Scan for the cell matching the given text and deliver its (x, y) coordinate at center. 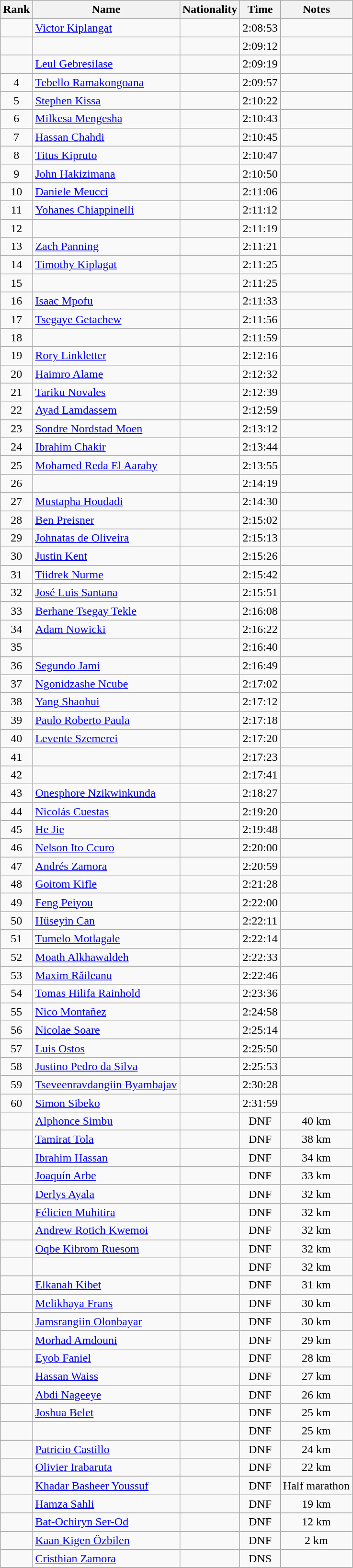
Feng Peiyou (106, 902)
28 km (316, 1358)
Nelson Ito Ccuro (106, 848)
2:10:47 (260, 155)
2 km (316, 1540)
24 km (316, 1449)
41 (16, 756)
Segundo Jami (106, 666)
Goitom Kifle (106, 884)
Milkesa Mengesha (106, 119)
2:21:28 (260, 884)
2:10:50 (260, 173)
40 km (316, 1121)
2:15:42 (260, 575)
Tamirat Tola (106, 1139)
5 (16, 101)
55 (16, 1012)
Simon Sibeko (106, 1103)
38 (16, 702)
Khadar Basheer Youssuf (106, 1486)
47 (16, 866)
Tomas Hilifa Rainhold (106, 993)
DNS (260, 1558)
53 (16, 975)
2:18:27 (260, 793)
2:11:33 (260, 301)
46 (16, 848)
2:25:14 (260, 1030)
2:16:08 (260, 611)
2:12:39 (260, 392)
2:11:06 (260, 192)
37 (16, 684)
17 (16, 319)
32 (16, 593)
20 (16, 374)
Abdi Nageeye (106, 1395)
Luis Ostos (106, 1048)
22 km (316, 1467)
33 km (316, 1176)
35 (16, 647)
51 (16, 939)
Daniele Meucci (106, 192)
49 (16, 902)
Mohamed Reda El Aaraby (106, 465)
2:11:21 (260, 247)
15 (16, 283)
2:17:23 (260, 756)
2:11:19 (260, 228)
Elkanah Kibet (106, 1285)
25 (16, 465)
38 km (316, 1139)
2:12:16 (260, 356)
2:16:40 (260, 647)
Hamza Sahli (106, 1504)
Tebello Ramakongoana (106, 82)
36 (16, 666)
2:16:22 (260, 629)
2:31:59 (260, 1103)
John Hakizimana (106, 173)
Stephen Kissa (106, 101)
Alphonce Simbu (106, 1121)
Adam Nowicki (106, 629)
Tumelo Motlagale (106, 939)
10 (16, 192)
2:23:36 (260, 993)
2:09:12 (260, 46)
Zach Panning (106, 247)
Cristhian Zamora (106, 1558)
30 (16, 556)
2:22:11 (260, 921)
2:19:20 (260, 812)
Hassan Chahdi (106, 137)
Justino Pedro da Silva (106, 1066)
José Luis Santana (106, 593)
2:17:18 (260, 720)
34 (16, 629)
Tsegaye Getachew (106, 319)
Morhad Amdouni (106, 1340)
Half marathon (316, 1486)
26 km (316, 1395)
Andrés Zamora (106, 866)
Sondre Nordstad Moen (106, 429)
Melikhaya Frans (106, 1303)
8 (16, 155)
44 (16, 812)
2:11:59 (260, 338)
Paulo Roberto Paula (106, 720)
27 km (316, 1376)
2:09:57 (260, 82)
Moath Alkhawaldeh (106, 957)
58 (16, 1066)
Bat-Ochiryn Ser-Od (106, 1522)
Rank (16, 10)
14 (16, 265)
2:13:55 (260, 465)
2:22:14 (260, 939)
2:09:19 (260, 64)
2:16:49 (260, 666)
Name (106, 10)
40 (16, 738)
Tariku Novales (106, 392)
2:24:58 (260, 1012)
Time (260, 10)
2:25:50 (260, 1048)
24 (16, 447)
Nico Montañez (106, 1012)
2:19:48 (260, 830)
Olivier Irabaruta (106, 1467)
2:25:53 (260, 1066)
Nicolás Cuestas (106, 812)
Andrew Rotich Kwemoi (106, 1230)
Hassan Waiss (106, 1376)
31 km (316, 1285)
45 (16, 830)
31 (16, 575)
19 km (316, 1504)
2:08:53 (260, 28)
Titus Kipruto (106, 155)
Ngonidzashe Ncube (106, 684)
2:10:45 (260, 137)
Oqbe Kibrom Ruesom (106, 1249)
Victor Kiplangat (106, 28)
19 (16, 356)
59 (16, 1084)
21 (16, 392)
Hüseyin Can (106, 921)
Onesphore Nzikwinkunda (106, 793)
Nicolae Soare (106, 1030)
57 (16, 1048)
9 (16, 173)
Ibrahim Hassan (106, 1158)
Isaac Mpofu (106, 301)
2:15:26 (260, 556)
Jamsrangiin Olonbayar (106, 1321)
Rory Linkletter (106, 356)
2:14:30 (260, 501)
Derlys Ayala (106, 1194)
Maxim Răileanu (106, 975)
Kaan Kigen Özbilen (106, 1540)
Yang Shaohui (106, 702)
13 (16, 247)
Leul Gebresilase (106, 64)
2:17:12 (260, 702)
2:22:46 (260, 975)
Johnatas de Oliveira (106, 538)
54 (16, 993)
Justin Kent (106, 556)
Levente Szemerei (106, 738)
2:17:02 (260, 684)
2:12:59 (260, 410)
52 (16, 957)
Eyob Faniel (106, 1358)
Patricio Castillo (106, 1449)
Tseveenravdangiin Byambajav (106, 1084)
He Jie (106, 830)
Tiidrek Nurme (106, 575)
2:22:33 (260, 957)
Mustapha Houdadi (106, 501)
26 (16, 483)
56 (16, 1030)
34 km (316, 1158)
Nationality (210, 10)
2:11:56 (260, 319)
12 (16, 228)
23 (16, 429)
7 (16, 137)
Joaquín Arbe (106, 1176)
33 (16, 611)
Yohanes Chiappinelli (106, 210)
2:13:44 (260, 447)
48 (16, 884)
Joshua Belet (106, 1413)
60 (16, 1103)
2:11:12 (260, 210)
Ayad Lamdassem (106, 410)
18 (16, 338)
2:17:41 (260, 775)
42 (16, 775)
39 (16, 720)
Timothy Kiplagat (106, 265)
2:30:28 (260, 1084)
2:15:13 (260, 538)
43 (16, 793)
50 (16, 921)
Ibrahim Chakir (106, 447)
29 (16, 538)
2:14:19 (260, 483)
16 (16, 301)
29 km (316, 1340)
2:10:22 (260, 101)
28 (16, 519)
27 (16, 501)
6 (16, 119)
2:17:20 (260, 738)
Félicien Muhitira (106, 1212)
11 (16, 210)
Berhane Tsegay Tekle (106, 611)
4 (16, 82)
2:20:00 (260, 848)
2:20:59 (260, 866)
2:22:00 (260, 902)
22 (16, 410)
2:12:32 (260, 374)
2:10:43 (260, 119)
2:15:02 (260, 519)
Notes (316, 10)
2:13:12 (260, 429)
12 km (316, 1522)
Haimro Alame (106, 374)
Ben Preisner (106, 519)
2:15:51 (260, 593)
